Output the [x, y] coordinate of the center of the cell containing the given text.  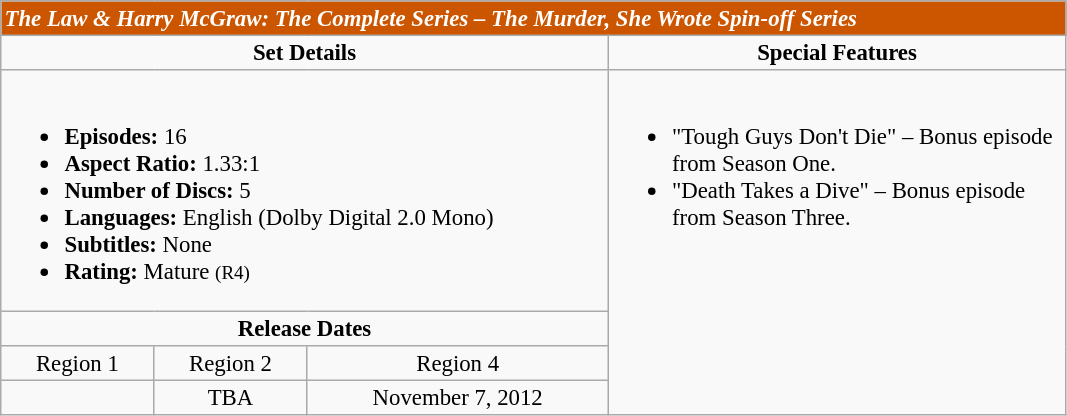
Region 4 [458, 363]
Region 1 [78, 363]
Region 2 [230, 363]
November 7, 2012 [458, 398]
"Tough Guys Don't Die" – Bonus episode from Season One."Death Takes a Dive" – Bonus episode from Season Three. [837, 243]
Episodes: 16Aspect Ratio: 1.33:1Number of Discs: 5Languages: English (Dolby Digital 2.0 Mono)Subtitles: NoneRating: Mature (R4) [305, 191]
TBA [230, 398]
The Law & Harry McGraw: The Complete Series – The Murder, She Wrote Spin-off Series [534, 18]
Release Dates [305, 329]
Set Details [305, 52]
Special Features [837, 52]
